Return [x, y] of the center of cell containing provided text 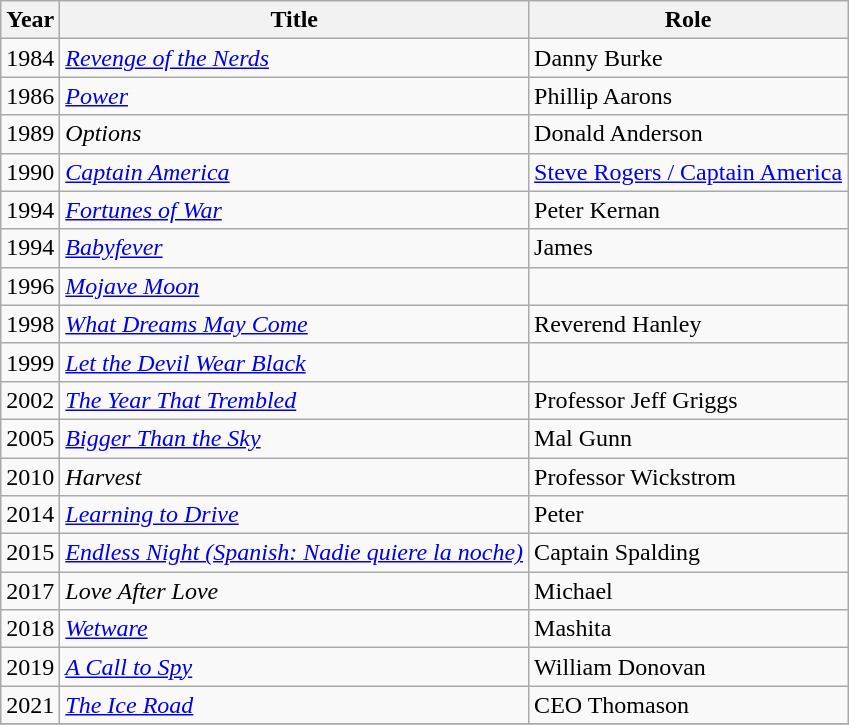
Reverend Hanley [688, 324]
Revenge of the Nerds [294, 58]
1996 [30, 286]
2014 [30, 515]
Peter [688, 515]
2018 [30, 629]
2017 [30, 591]
Peter Kernan [688, 210]
What Dreams May Come [294, 324]
Bigger Than the Sky [294, 438]
2002 [30, 400]
Fortunes of War [294, 210]
Endless Night (Spanish: Nadie quiere la noche) [294, 553]
Phillip Aarons [688, 96]
Michael [688, 591]
Mal Gunn [688, 438]
Title [294, 20]
1990 [30, 172]
A Call to Spy [294, 667]
Harvest [294, 477]
Steve Rogers / Captain America [688, 172]
The Ice Road [294, 705]
Mojave Moon [294, 286]
1999 [30, 362]
James [688, 248]
William Donovan [688, 667]
1986 [30, 96]
Professor Wickstrom [688, 477]
Learning to Drive [294, 515]
Let the Devil Wear Black [294, 362]
Professor Jeff Griggs [688, 400]
Captain Spalding [688, 553]
Power [294, 96]
2021 [30, 705]
1998 [30, 324]
Captain America [294, 172]
Babyfever [294, 248]
Wetware [294, 629]
1989 [30, 134]
The Year That Trembled [294, 400]
2010 [30, 477]
1984 [30, 58]
Mashita [688, 629]
Love After Love [294, 591]
Year [30, 20]
2015 [30, 553]
Options [294, 134]
CEO Thomason [688, 705]
2005 [30, 438]
Danny Burke [688, 58]
Role [688, 20]
Donald Anderson [688, 134]
2019 [30, 667]
